Search for the cell housing the specified text and yield its (x, y) center coordinate. 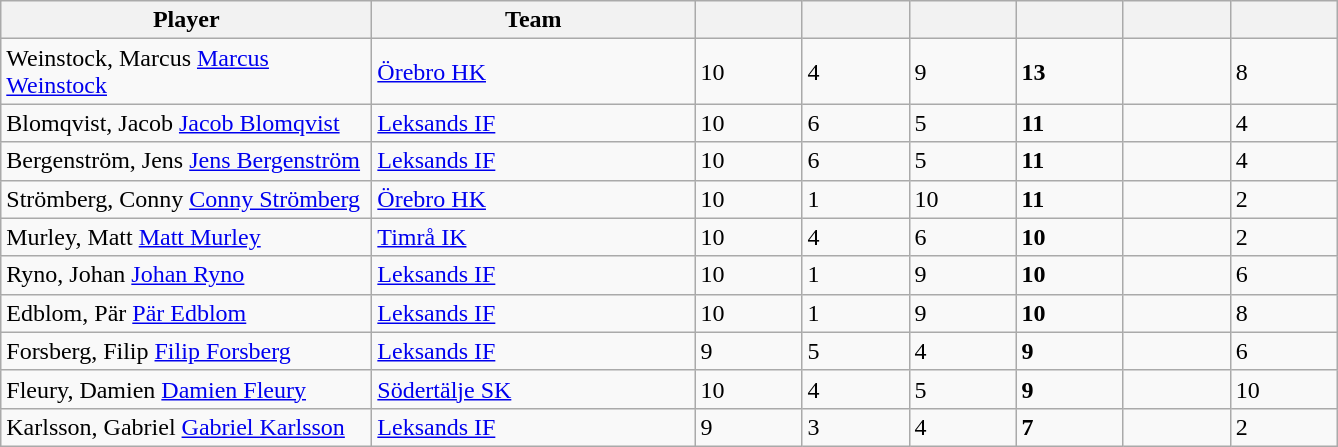
Karlsson, Gabriel Gabriel Karlsson (186, 427)
Edblom, Pär Pär Edblom (186, 313)
Ryno, Johan Johan Ryno (186, 275)
Forsberg, Filip Filip Forsberg (186, 351)
7 (1070, 427)
Murley, Matt Matt Murley (186, 237)
Blomqvist, Jacob Jacob Blomqvist (186, 123)
13 (1070, 72)
3 (856, 427)
Weinstock, Marcus Marcus Weinstock (186, 72)
Fleury, Damien Damien Fleury (186, 389)
Team (534, 20)
Södertälje SK (534, 389)
Bergenström, Jens Jens Bergenström (186, 161)
Player (186, 20)
Timrå IK (534, 237)
Strömberg, Conny Conny Strömberg (186, 199)
